Return the [x, y] coordinate for the center point of the cell that contains the specified text.  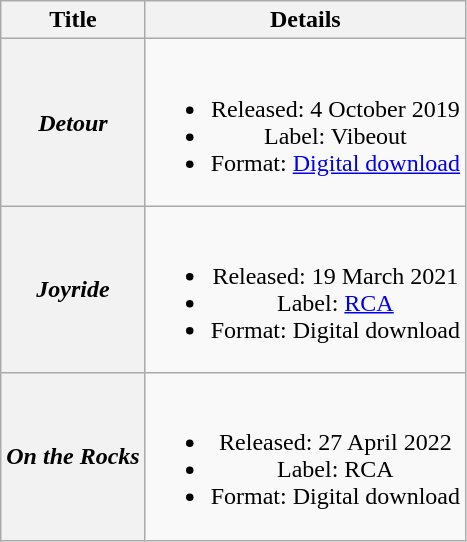
Title [73, 20]
Joyride [73, 290]
On the Rocks [73, 456]
Detour [73, 122]
Released: 19 March 2021Label: RCAFormat: Digital download [305, 290]
Details [305, 20]
Released: 4 October 2019Label: VibeoutFormat: Digital download [305, 122]
Released: 27 April 2022Label: RCAFormat: Digital download [305, 456]
